For the text-containing cell, return its midpoint in (X, Y) coordinate format. 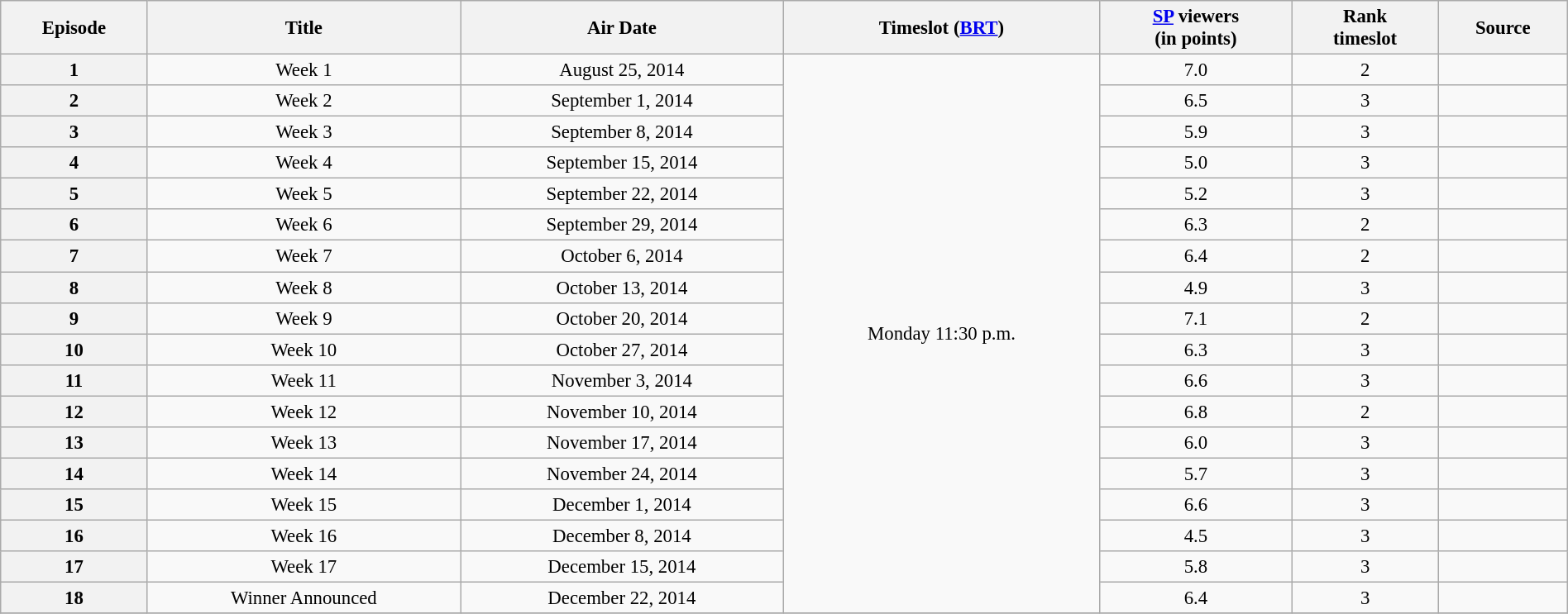
Week 2 (304, 101)
5 (74, 194)
7 (74, 256)
10 (74, 350)
14 (74, 474)
Week 11 (304, 380)
SP viewers(in points) (1196, 28)
5.7 (1196, 474)
October 20, 2014 (622, 318)
Week 13 (304, 443)
September 29, 2014 (622, 226)
17 (74, 567)
Week 14 (304, 474)
Title (304, 28)
5.2 (1196, 194)
November 3, 2014 (622, 380)
11 (74, 380)
1 (74, 70)
15 (74, 505)
7.1 (1196, 318)
Week 12 (304, 412)
Timeslot (BRT) (941, 28)
Air Date (622, 28)
Ranktimeslot (1365, 28)
Week 10 (304, 350)
6.8 (1196, 412)
9 (74, 318)
December 22, 2014 (622, 598)
Winner Announced (304, 598)
December 8, 2014 (622, 535)
September 15, 2014 (622, 163)
Week 1 (304, 70)
5.0 (1196, 163)
November 10, 2014 (622, 412)
4 (74, 163)
October 13, 2014 (622, 288)
7.0 (1196, 70)
5.9 (1196, 132)
Source (1503, 28)
November 17, 2014 (622, 443)
4.5 (1196, 535)
September 1, 2014 (622, 101)
December 1, 2014 (622, 505)
Monday 11:30 p.m. (941, 334)
Week 4 (304, 163)
18 (74, 598)
Week 8 (304, 288)
Week 7 (304, 256)
Week 5 (304, 194)
Week 3 (304, 132)
October 27, 2014 (622, 350)
Week 15 (304, 505)
6.5 (1196, 101)
12 (74, 412)
Week 9 (304, 318)
September 22, 2014 (622, 194)
Episode (74, 28)
Week 16 (304, 535)
November 24, 2014 (622, 474)
13 (74, 443)
August 25, 2014 (622, 70)
6 (74, 226)
4.9 (1196, 288)
Week 17 (304, 567)
8 (74, 288)
December 15, 2014 (622, 567)
Week 6 (304, 226)
6.0 (1196, 443)
5.8 (1196, 567)
September 8, 2014 (622, 132)
October 6, 2014 (622, 256)
16 (74, 535)
